Scan for the cell matching the given text and deliver its (x, y) coordinate at center. 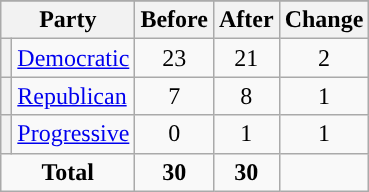
8 (246, 96)
Party (68, 20)
Republican (74, 96)
Progressive (74, 134)
23 (174, 58)
21 (246, 58)
2 (324, 58)
Total (68, 172)
0 (174, 134)
After (246, 20)
Before (174, 20)
Change (324, 20)
Democratic (74, 58)
7 (174, 96)
